Output the [x, y] coordinate of the center of the cell containing the given text.  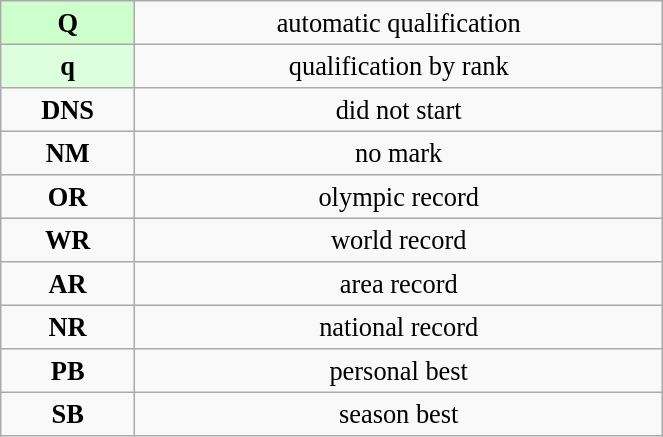
q [68, 66]
personal best [399, 371]
no mark [399, 153]
PB [68, 371]
NM [68, 153]
olympic record [399, 197]
world record [399, 240]
automatic qualification [399, 22]
did not start [399, 109]
DNS [68, 109]
qualification by rank [399, 66]
season best [399, 414]
Q [68, 22]
area record [399, 284]
OR [68, 197]
AR [68, 284]
NR [68, 327]
SB [68, 414]
WR [68, 240]
national record [399, 327]
